Provide the (x, y) coordinate of the cell's center where the given text is located.  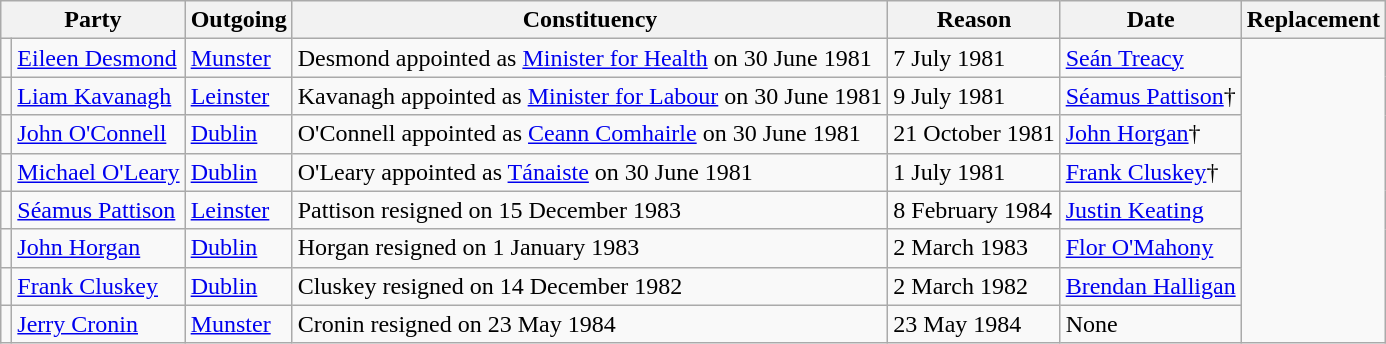
Michael O'Leary (98, 172)
Pattison resigned on 15 December 1983 (590, 210)
O'Leary appointed as Tánaiste on 30 June 1981 (590, 172)
Constituency (590, 20)
2 March 1982 (974, 286)
John Horgan† (1150, 134)
23 May 1984 (974, 324)
Cluskey resigned on 14 December 1982 (590, 286)
Séamus Pattison† (1150, 96)
2 March 1983 (974, 248)
Frank Cluskey† (1150, 172)
8 February 1984 (974, 210)
Seán Treacy (1150, 58)
John Horgan (98, 248)
Kavanagh appointed as Minister for Labour on 30 June 1981 (590, 96)
Desmond appointed as Minister for Health on 30 June 1981 (590, 58)
Brendan Halligan (1150, 286)
None (1150, 324)
Party (93, 20)
Horgan resigned on 1 January 1983 (590, 248)
Séamus Pattison (98, 210)
Frank Cluskey (98, 286)
Replacement (1313, 20)
7 July 1981 (974, 58)
Jerry Cronin (98, 324)
21 October 1981 (974, 134)
Flor O'Mahony (1150, 248)
9 July 1981 (974, 96)
1 July 1981 (974, 172)
Outgoing (238, 20)
Date (1150, 20)
John O'Connell (98, 134)
Eileen Desmond (98, 58)
Liam Kavanagh (98, 96)
O'Connell appointed as Ceann Comhairle on 30 June 1981 (590, 134)
Justin Keating (1150, 210)
Cronin resigned on 23 May 1984 (590, 324)
Reason (974, 20)
